Search for the cell housing the specified text and yield its [X, Y] center coordinate. 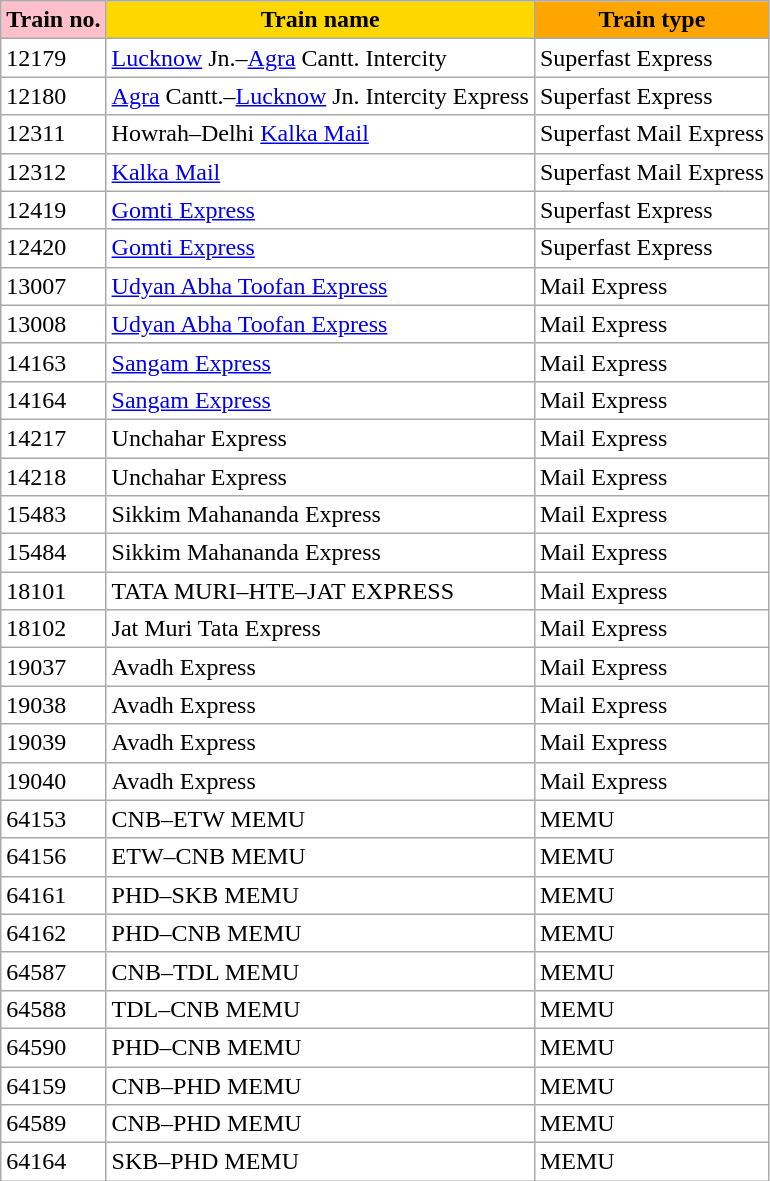
CNB–TDL MEMU [320, 971]
Howrah–Delhi Kalka Mail [320, 134]
64161 [54, 895]
64156 [54, 857]
SKB–PHD MEMU [320, 1162]
12312 [54, 172]
Kalka Mail [320, 172]
13008 [54, 324]
18101 [54, 591]
Train type [652, 20]
15484 [54, 553]
ETW–CNB MEMU [320, 857]
TDL–CNB MEMU [320, 1009]
64589 [54, 1124]
14163 [54, 362]
19038 [54, 705]
64588 [54, 1009]
Agra Cantt.–Lucknow Jn. Intercity Express [320, 96]
64590 [54, 1047]
Jat Muri Tata Express [320, 629]
12180 [54, 96]
13007 [54, 286]
19040 [54, 781]
64164 [54, 1162]
Train name [320, 20]
14217 [54, 438]
64153 [54, 819]
Train no. [54, 20]
TATA MURI–HTE–JAT EXPRESS [320, 591]
12419 [54, 210]
64587 [54, 971]
19039 [54, 743]
64159 [54, 1085]
12311 [54, 134]
14218 [54, 477]
15483 [54, 515]
18102 [54, 629]
CNB–ETW MEMU [320, 819]
64162 [54, 933]
12179 [54, 58]
Lucknow Jn.–Agra Cantt. Intercity [320, 58]
PHD–SKB MEMU [320, 895]
12420 [54, 248]
14164 [54, 400]
19037 [54, 667]
